Return the [X, Y] coordinate for the center point of the cell that contains the specified text.  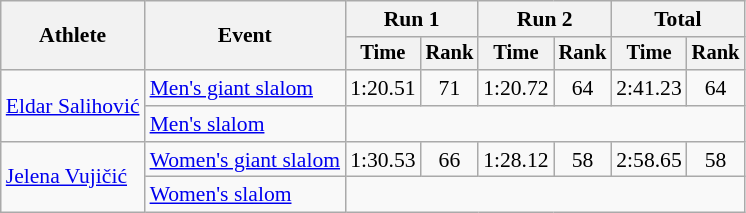
Total [678, 19]
Men's slalom [246, 124]
1:20.51 [382, 88]
Run 1 [412, 19]
66 [450, 160]
Event [246, 36]
1:28.12 [516, 160]
2:58.65 [648, 160]
Men's giant slalom [246, 88]
Athlete [73, 36]
1:30.53 [382, 160]
2:41.23 [648, 88]
Run 2 [544, 19]
Women's giant slalom [246, 160]
1:20.72 [516, 88]
Women's slalom [246, 195]
71 [450, 88]
Eldar Salihović [73, 106]
Jelena Vujičić [73, 178]
